Determine the (x, y) coordinate at the center of the cell enclosing the given text.  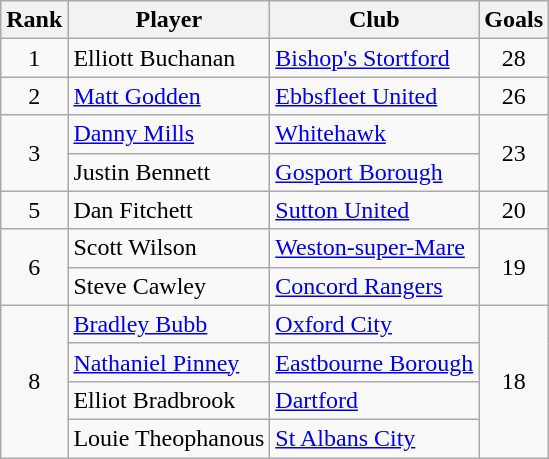
26 (514, 96)
Rank (34, 20)
2 (34, 96)
8 (34, 381)
Weston-super-Mare (374, 248)
Concord Rangers (374, 286)
23 (514, 153)
6 (34, 267)
19 (514, 267)
St Albans City (374, 438)
1 (34, 58)
Matt Godden (169, 96)
Bishop's Stortford (374, 58)
Whitehawk (374, 134)
Sutton United (374, 210)
18 (514, 381)
Nathaniel Pinney (169, 362)
Bradley Bubb (169, 324)
5 (34, 210)
20 (514, 210)
28 (514, 58)
Scott Wilson (169, 248)
Justin Bennett (169, 172)
3 (34, 153)
Goals (514, 20)
Gosport Borough (374, 172)
Dartford (374, 400)
Steve Cawley (169, 286)
Club (374, 20)
Player (169, 20)
Ebbsfleet United (374, 96)
Elliott Buchanan (169, 58)
Oxford City (374, 324)
Dan Fitchett (169, 210)
Elliot Bradbrook (169, 400)
Louie Theophanous (169, 438)
Eastbourne Borough (374, 362)
Danny Mills (169, 134)
